For the text-containing cell, return its midpoint in (X, Y) coordinate format. 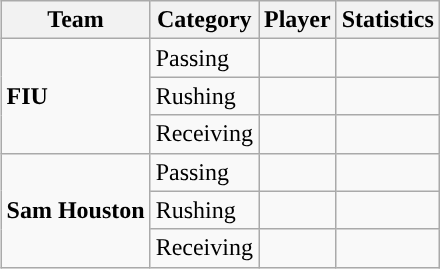
Sam Houston (76, 210)
FIU (76, 96)
Team (76, 20)
Player (297, 20)
Category (204, 20)
Statistics (388, 20)
